For the text-containing cell, return its midpoint in (X, Y) coordinate format. 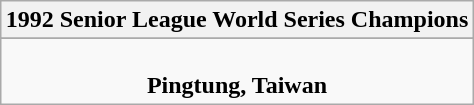
1992 Senior League World Series Champions (237, 20)
Pingtung, Taiwan (237, 72)
